Capture the cell that displays the provided text and extract its (X, Y) central coordinate. 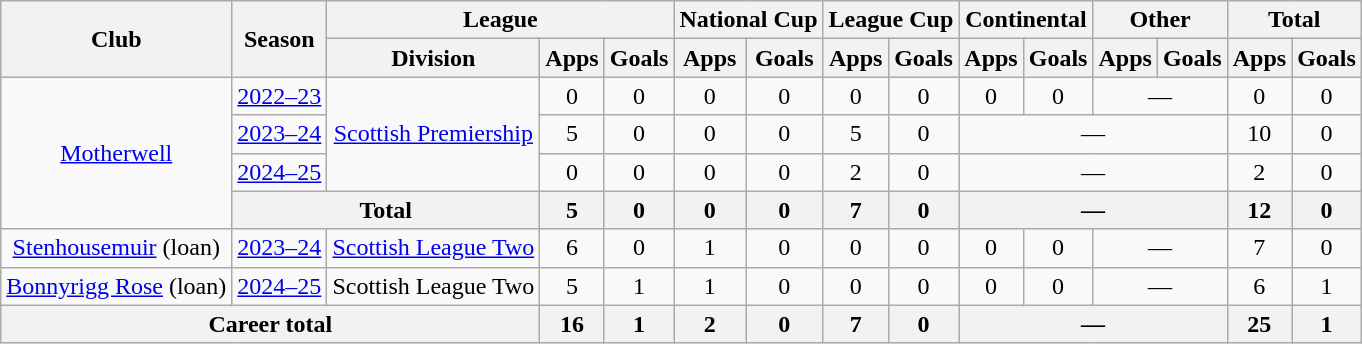
2022–23 (280, 96)
Other (1160, 20)
16 (572, 324)
Division (434, 58)
Scottish Premiership (434, 134)
10 (1259, 134)
National Cup (748, 20)
Continental (1026, 20)
12 (1259, 210)
Season (280, 39)
Club (116, 39)
Career total (270, 324)
25 (1259, 324)
Motherwell (116, 153)
League Cup (891, 20)
League (500, 20)
Bonnyrigg Rose (loan) (116, 286)
Stenhousemuir (loan) (116, 248)
